For the text-containing cell, return its midpoint in (x, y) coordinate format. 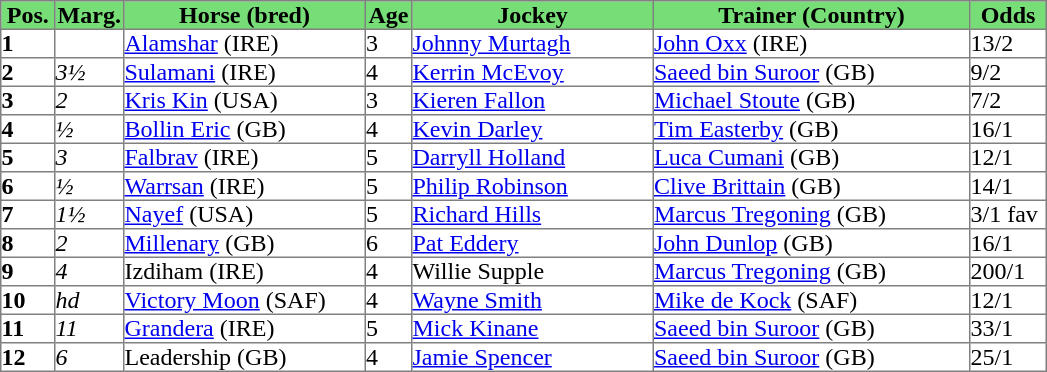
Horse (bred) (245, 15)
Luca Cumani (GB) (811, 157)
13/2 (1008, 43)
Kieren Fallon (533, 100)
Willie Supple (533, 271)
Philip Robinson (533, 186)
John Dunlop (GB) (811, 243)
Darryll Holland (533, 157)
Kevin Darley (533, 129)
Leadership (GB) (245, 357)
Warrsan (IRE) (245, 186)
14/1 (1008, 186)
9 (28, 271)
Trainer (Country) (811, 15)
1½ (90, 214)
Clive Brittain (GB) (811, 186)
200/1 (1008, 271)
10 (28, 300)
9/2 (1008, 72)
Sulamani (IRE) (245, 72)
Wayne Smith (533, 300)
Pos. (28, 15)
Millenary (GB) (245, 243)
12 (28, 357)
7/2 (1008, 100)
Pat Eddery (533, 243)
Jamie Spencer (533, 357)
Marg. (90, 15)
Johnny Murtagh (533, 43)
Alamshar (IRE) (245, 43)
Kris Kin (USA) (245, 100)
Grandera (IRE) (245, 328)
Mick Kinane (533, 328)
Mike de Kock (SAF) (811, 300)
3/1 fav (1008, 214)
Michael Stoute (GB) (811, 100)
8 (28, 243)
Izdiham (IRE) (245, 271)
Age (388, 15)
John Oxx (IRE) (811, 43)
1 (28, 43)
Odds (1008, 15)
7 (28, 214)
3½ (90, 72)
33/1 (1008, 328)
Bollin Eric (GB) (245, 129)
Victory Moon (SAF) (245, 300)
25/1 (1008, 357)
Kerrin McEvoy (533, 72)
Tim Easterby (GB) (811, 129)
Nayef (USA) (245, 214)
Richard Hills (533, 214)
hd (90, 300)
Jockey (533, 15)
Falbrav (IRE) (245, 157)
